Pinpoint the cell where the given text exists, returning its (x, y) midpoint coordinate. 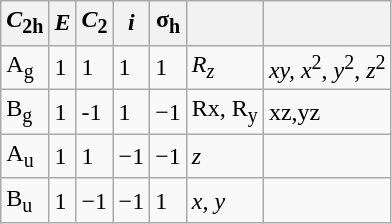
E (62, 23)
xy, x2, y2, z2 (327, 68)
Rx, Ry (224, 112)
Bg (25, 112)
C2h (25, 23)
C2 (94, 23)
Rz (224, 68)
σh (168, 23)
Ag (25, 68)
-1 (94, 112)
z (224, 156)
Au (25, 156)
Bu (25, 200)
xz,yz (327, 112)
x, y (224, 200)
i (132, 23)
